Scan for the cell matching the given text and deliver its [X, Y] coordinate at center. 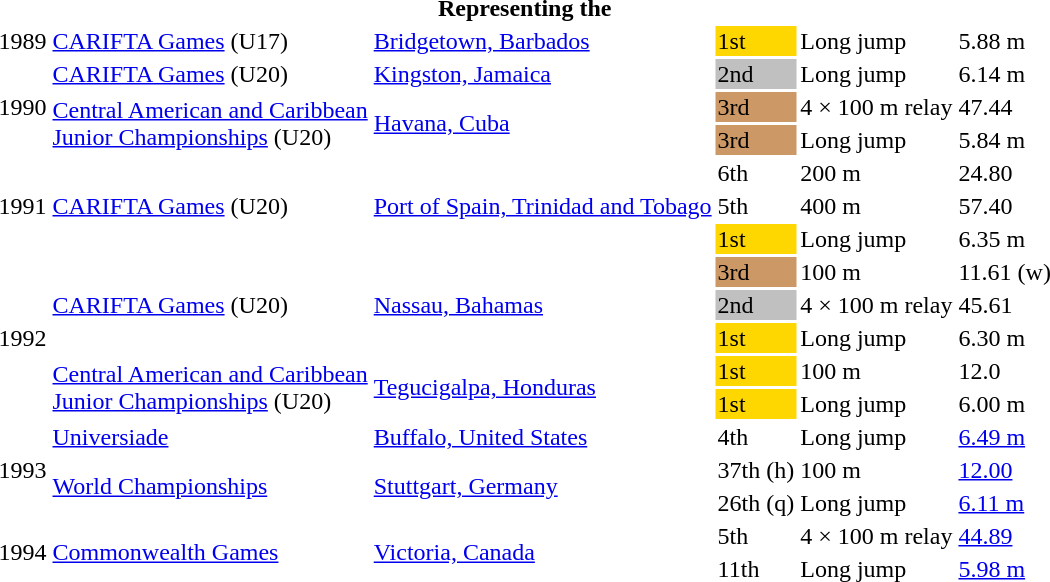
Tegucigalpa, Honduras [542, 388]
Stuttgart, Germany [542, 486]
6th [756, 173]
World Championships [210, 486]
37th (h) [756, 470]
Universiade [210, 437]
CARIFTA Games (U17) [210, 41]
400 m [876, 206]
Havana, Cuba [542, 124]
Buffalo, United States [542, 437]
200 m [876, 173]
Nassau, Bahamas [542, 305]
4th [756, 437]
Kingston, Jamaica [542, 74]
Bridgetown, Barbados [542, 41]
Port of Spain, Trinidad and Tobago [542, 206]
26th (q) [756, 503]
